Determine the (x, y) coordinate at the center of the cell enclosing the given text.  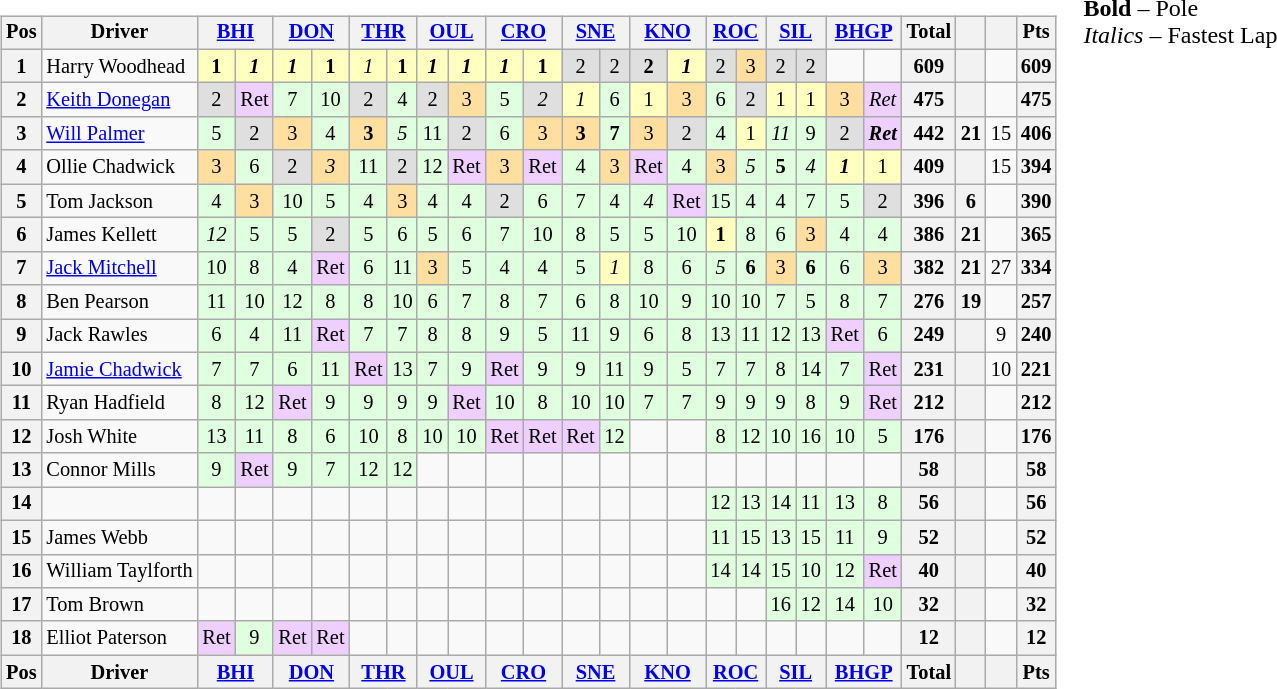
Harry Woodhead (119, 66)
Keith Donegan (119, 100)
390 (1036, 201)
27 (1001, 268)
Josh White (119, 437)
Jack Mitchell (119, 268)
18 (21, 638)
394 (1036, 167)
Jack Rawles (119, 336)
276 (929, 302)
442 (929, 134)
William Taylforth (119, 571)
365 (1036, 235)
257 (1036, 302)
386 (929, 235)
409 (929, 167)
231 (929, 369)
334 (1036, 268)
Tom Jackson (119, 201)
382 (929, 268)
Will Palmer (119, 134)
Elliot Paterson (119, 638)
Jamie Chadwick (119, 369)
Tom Brown (119, 605)
James Webb (119, 537)
240 (1036, 336)
Ollie Chadwick (119, 167)
Ben Pearson (119, 302)
221 (1036, 369)
406 (1036, 134)
19 (971, 302)
Ryan Hadfield (119, 403)
249 (929, 336)
Connor Mills (119, 470)
James Kellett (119, 235)
17 (21, 605)
396 (929, 201)
